Capture the cell that displays the provided text and extract its (X, Y) central coordinate. 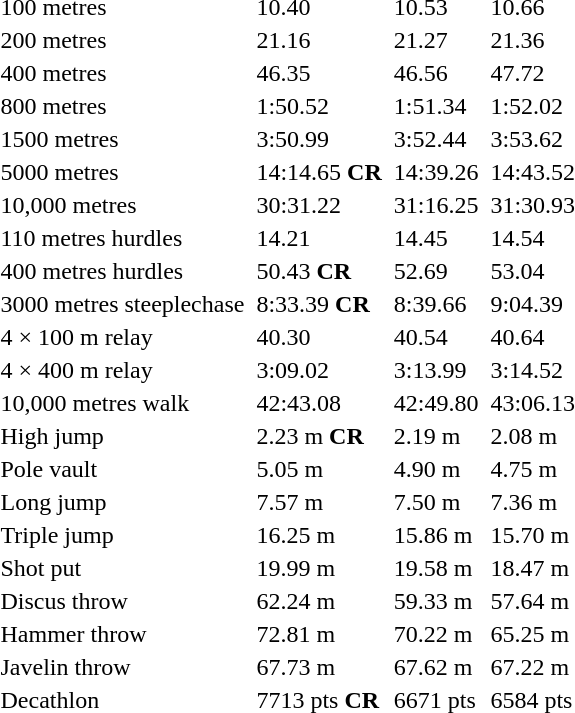
5.05 m (319, 469)
59.33 m (436, 601)
21.16 (319, 40)
70.22 m (436, 634)
14:14.65 CR (319, 172)
1:51.34 (436, 106)
46.35 (319, 73)
42:49.80 (436, 403)
67.62 m (436, 667)
8:33.39 CR (319, 304)
8:39.66 (436, 304)
40.54 (436, 337)
31:16.25 (436, 205)
40.30 (319, 337)
46.56 (436, 73)
3:09.02 (319, 370)
2.19 m (436, 436)
19.58 m (436, 568)
72.81 m (319, 634)
19.99 m (319, 568)
3:50.99 (319, 139)
4.90 m (436, 469)
50.43 CR (319, 271)
30:31.22 (319, 205)
2.23 m CR (319, 436)
1:50.52 (319, 106)
62.24 m (319, 601)
21.27 (436, 40)
16.25 m (319, 535)
14.21 (319, 238)
67.73 m (319, 667)
3:52.44 (436, 139)
42:43.08 (319, 403)
52.69 (436, 271)
7.50 m (436, 502)
3:13.99 (436, 370)
15.86 m (436, 535)
7.57 m (319, 502)
14.45 (436, 238)
14:39.26 (436, 172)
